Locate the cell with the specified text and output its [X, Y] center coordinate. 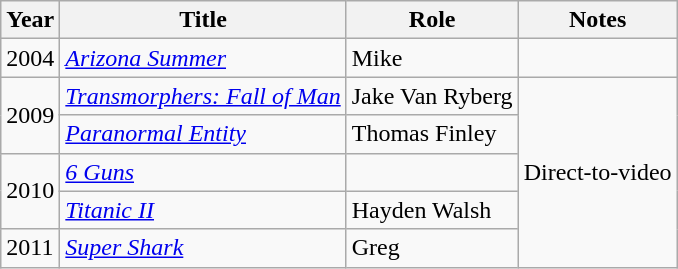
Thomas Finley [432, 134]
Arizona Summer [203, 58]
Jake Van Ryberg [432, 96]
Hayden Walsh [432, 210]
Title [203, 20]
Year [30, 20]
2010 [30, 191]
Notes [598, 20]
Titanic II [203, 210]
Mike [432, 58]
2009 [30, 115]
6 Guns [203, 172]
Paranormal Entity [203, 134]
Greg [432, 248]
Direct-to-video [598, 172]
2004 [30, 58]
Transmorphers: Fall of Man [203, 96]
Role [432, 20]
2011 [30, 248]
Super Shark [203, 248]
